Capture the cell that displays the provided text and extract its (X, Y) central coordinate. 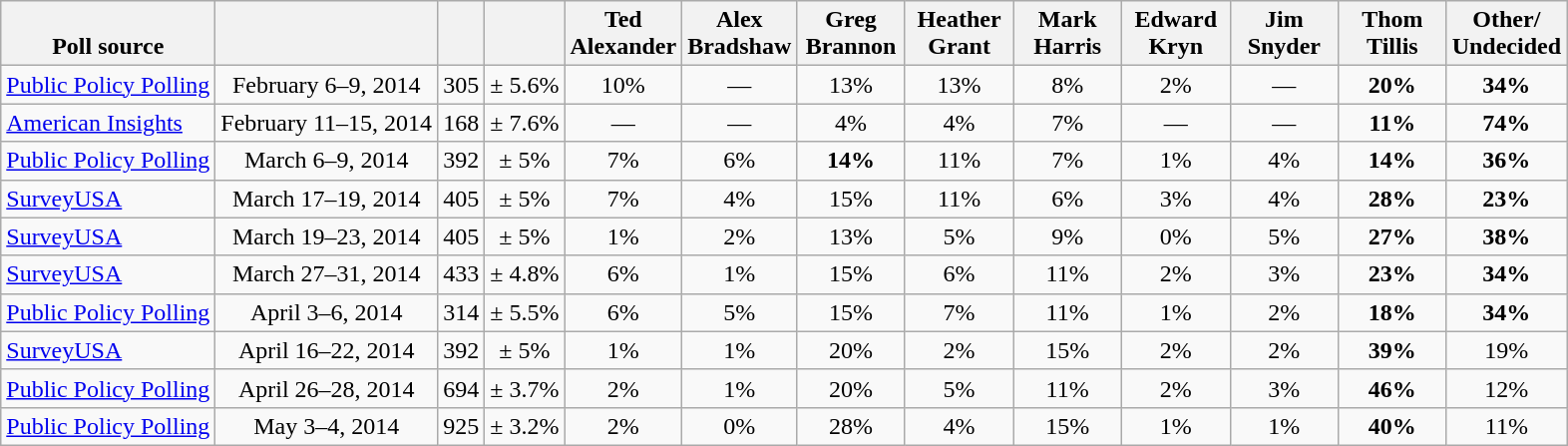
40% (1392, 426)
May 3–4, 2014 (327, 426)
10% (623, 85)
GregBrannon (852, 34)
168 (461, 123)
March 17–19, 2014 (327, 199)
± 7.6% (525, 123)
April 3–6, 2014 (327, 312)
EdwardKryn (1175, 34)
18% (1392, 312)
12% (1506, 388)
Other/Undecided (1506, 34)
April 16–22, 2014 (327, 350)
JimSnyder (1285, 34)
± 5.6% (525, 85)
ThomTillis (1392, 34)
February 11–15, 2014 (327, 123)
27% (1392, 236)
433 (461, 274)
HeatherGrant (960, 34)
March 6–9, 2014 (327, 161)
± 3.7% (525, 388)
74% (1506, 123)
19% (1506, 350)
American Insights (108, 123)
8% (1067, 85)
38% (1506, 236)
314 (461, 312)
± 3.2% (525, 426)
March 27–31, 2014 (327, 274)
46% (1392, 388)
Poll source (108, 34)
± 5.5% (525, 312)
925 (461, 426)
± 4.8% (525, 274)
April 26–28, 2014 (327, 388)
March 19–23, 2014 (327, 236)
February 6–9, 2014 (327, 85)
39% (1392, 350)
TedAlexander (623, 34)
MarkHarris (1067, 34)
9% (1067, 236)
694 (461, 388)
36% (1506, 161)
AlexBradshaw (740, 34)
305 (461, 85)
